Identify which cell holds the provided text, then report its (x, y) central coordinate. 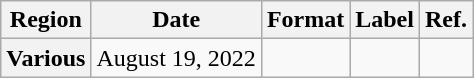
Region (46, 20)
Various (46, 58)
Date (176, 20)
Format (305, 20)
Ref. (446, 20)
Label (385, 20)
August 19, 2022 (176, 58)
